Find where the given text appears and provide that cell's center as [x, y] coordinate. 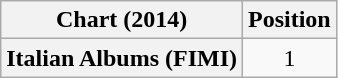
Position [290, 20]
Chart (2014) [122, 20]
1 [290, 58]
Italian Albums (FIMI) [122, 58]
